Pinpoint the cell where the given text exists, returning its (X, Y) midpoint coordinate. 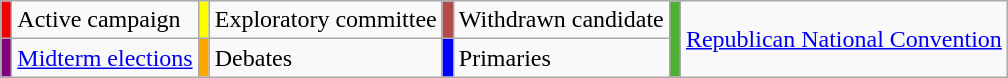
Exploratory committee (326, 20)
Withdrawn candidate (561, 20)
Midterm elections (105, 58)
Republican National Convention (844, 39)
Active campaign (105, 20)
Primaries (561, 58)
Debates (326, 58)
